Identify which cell holds the provided text, then report its (x, y) central coordinate. 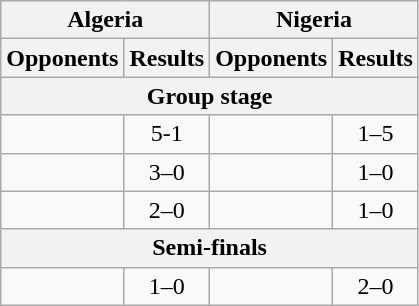
Semi-finals (210, 248)
3–0 (167, 172)
Algeria (106, 20)
Group stage (210, 96)
Nigeria (314, 20)
5-1 (167, 134)
1–5 (376, 134)
